Identify which cell holds the provided text, then report its [x, y] central coordinate. 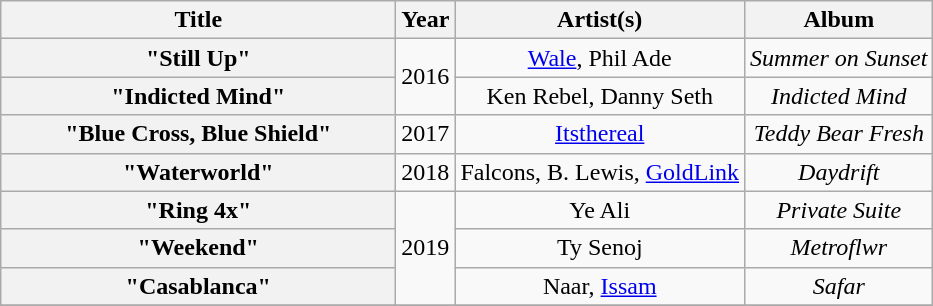
Year [426, 20]
2019 [426, 248]
"Waterworld" [198, 172]
Album [839, 20]
Private Suite [839, 210]
Artist(s) [600, 20]
Ken Rebel, Danny Seth [600, 96]
Title [198, 20]
Wale, Phil Ade [600, 58]
"Blue Cross, Blue Shield" [198, 134]
2016 [426, 77]
Daydrift [839, 172]
2017 [426, 134]
"Weekend" [198, 248]
Itsthereal [600, 134]
Indicted Mind [839, 96]
"Still Up" [198, 58]
Naar, Issam [600, 286]
2018 [426, 172]
"Ring 4x" [198, 210]
Ty Senoj [600, 248]
Summer on Sunset [839, 58]
"Indicted Mind" [198, 96]
"Casablanca" [198, 286]
Teddy Bear Fresh [839, 134]
Safar [839, 286]
Falcons, B. Lewis, GoldLink [600, 172]
Metroflwr [839, 248]
Ye Ali [600, 210]
